Detect which cell encompasses the target text, then output its [X, Y] center coordinate. 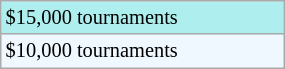
$10,000 tournaments [142, 51]
$15,000 tournaments [142, 17]
